Locate the cell with the specified text and output its (x, y) center coordinate. 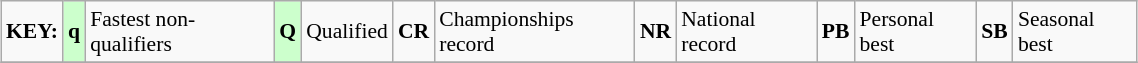
SB (994, 32)
KEY: (32, 32)
q (74, 32)
Q (288, 32)
Seasonal best (1075, 32)
National record (746, 32)
Fastest non-qualifiers (180, 32)
Championships record (534, 32)
NR (656, 32)
Qualified (347, 32)
Personal best (916, 32)
PB (836, 32)
CR (414, 32)
